Scan for the cell matching the given text and deliver its [X, Y] coordinate at center. 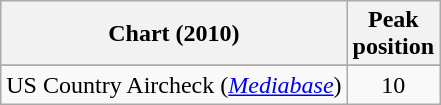
Peakposition [393, 34]
10 [393, 85]
Chart (2010) [174, 34]
US Country Aircheck (Mediabase) [174, 85]
